Return (X, Y) of the center of cell containing provided text 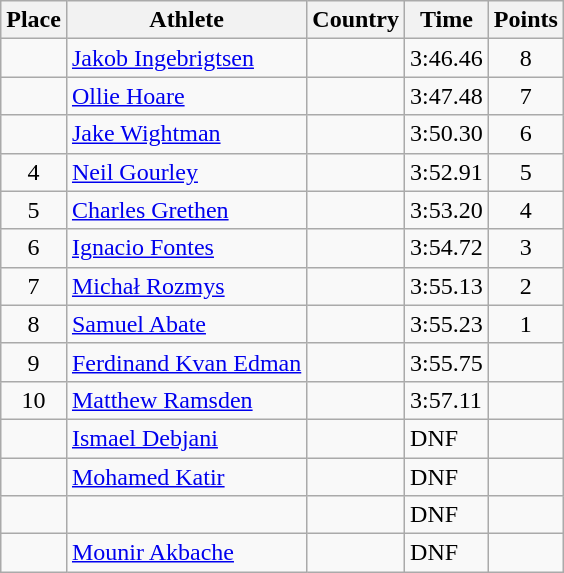
3:46.46 (447, 58)
Ferdinand Kvan Edman (186, 362)
10 (34, 400)
Jakob Ingebrigtsen (186, 58)
3:55.75 (447, 362)
3:54.72 (447, 248)
1 (526, 324)
Country (356, 20)
Ismael Debjani (186, 438)
Mounir Akbache (186, 553)
Athlete (186, 20)
3:50.30 (447, 134)
9 (34, 362)
3 (526, 248)
Neil Gourley (186, 172)
3:57.11 (447, 400)
Points (526, 20)
Place (34, 20)
3:52.91 (447, 172)
Samuel Abate (186, 324)
Matthew Ramsden (186, 400)
Charles Grethen (186, 210)
Ignacio Fontes (186, 248)
Jake Wightman (186, 134)
3:55.13 (447, 286)
2 (526, 286)
Ollie Hoare (186, 96)
3:55.23 (447, 324)
Time (447, 20)
Mohamed Katir (186, 477)
Michał Rozmys (186, 286)
3:53.20 (447, 210)
3:47.48 (447, 96)
